Locate the cell with the specified text and output its [x, y] center coordinate. 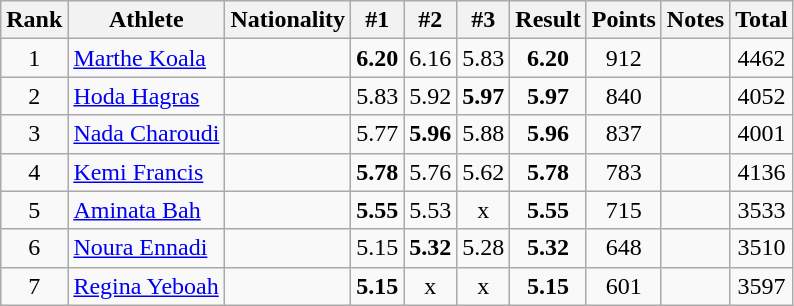
4052 [762, 96]
5.92 [430, 96]
5.62 [484, 172]
Total [762, 20]
912 [624, 58]
5.28 [484, 248]
Nationality [288, 20]
Regina Yeboah [146, 286]
6 [34, 248]
Result [548, 20]
5.53 [430, 210]
837 [624, 134]
6.16 [430, 58]
3510 [762, 248]
715 [624, 210]
5.88 [484, 134]
#1 [378, 20]
1 [34, 58]
4001 [762, 134]
Aminata Bah [146, 210]
4462 [762, 58]
5 [34, 210]
7 [34, 286]
Rank [34, 20]
5.77 [378, 134]
5.76 [430, 172]
Points [624, 20]
601 [624, 286]
3597 [762, 286]
#2 [430, 20]
783 [624, 172]
2 [34, 96]
648 [624, 248]
Hoda Hagras [146, 96]
Kemi Francis [146, 172]
Notes [695, 20]
Athlete [146, 20]
3533 [762, 210]
Marthe Koala [146, 58]
Nada Charoudi [146, 134]
4 [34, 172]
3 [34, 134]
840 [624, 96]
#3 [484, 20]
Noura Ennadi [146, 248]
4136 [762, 172]
